Pinpoint the cell where the given text exists, returning its [X, Y] midpoint coordinate. 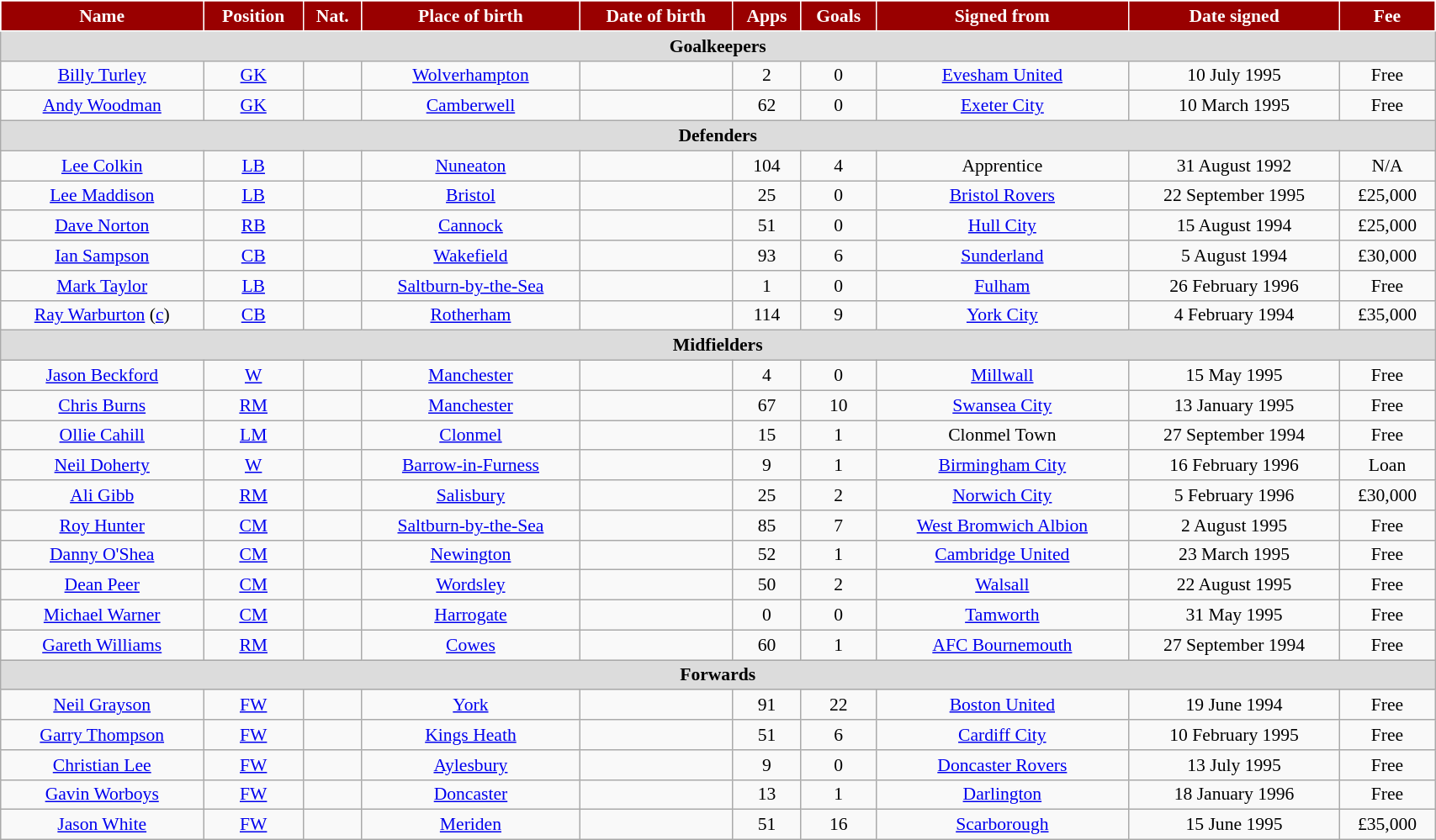
Bristol Rovers [1003, 196]
Boston United [1003, 705]
15 May 1995 [1235, 376]
Newington [471, 555]
31 August 1992 [1235, 166]
Evesham United [1003, 76]
5 August 1994 [1235, 256]
10 March 1995 [1235, 106]
7 [838, 526]
10 [838, 405]
N/A [1386, 166]
Tamworth [1003, 615]
Apprentice [1003, 166]
16 [838, 825]
22 August 1995 [1235, 585]
Clonmel [471, 436]
Cambridge United [1003, 555]
Forwards [718, 675]
Goals [838, 16]
Hull City [1003, 226]
91 [767, 705]
Fee [1386, 16]
Andy Woodman [103, 106]
Wakefield [471, 256]
Jason Beckford [103, 376]
Cardiff City [1003, 735]
Fulham [1003, 286]
Harrogate [471, 615]
Meriden [471, 825]
Neil Grayson [103, 705]
22 [838, 705]
Wolverhampton [471, 76]
15 June 1995 [1235, 825]
Chris Burns [103, 405]
Ray Warburton (c) [103, 315]
Doncaster [471, 795]
Place of birth [471, 16]
52 [767, 555]
Signed from [1003, 16]
15 [767, 436]
Sunderland [1003, 256]
Swansea City [1003, 405]
62 [767, 106]
16 February 1996 [1235, 466]
93 [767, 256]
104 [767, 166]
Kings Heath [471, 735]
Ian Sampson [103, 256]
22 September 1995 [1235, 196]
2 August 1995 [1235, 526]
Billy Turley [103, 76]
Camberwell [471, 106]
10 July 1995 [1235, 76]
Lee Colkin [103, 166]
Barrow-in-Furness [471, 466]
LM [254, 436]
Cannock [471, 226]
Dean Peer [103, 585]
4 February 1994 [1235, 315]
13 July 1995 [1235, 765]
Gavin Worboys [103, 795]
Michael Warner [103, 615]
Roy Hunter [103, 526]
Millwall [1003, 376]
85 [767, 526]
15 August 1994 [1235, 226]
26 February 1996 [1235, 286]
Nat. [333, 16]
10 February 1995 [1235, 735]
Norwich City [1003, 495]
Walsall [1003, 585]
5 February 1996 [1235, 495]
23 March 1995 [1235, 555]
Rotherham [471, 315]
Neil Doherty [103, 466]
Dave Norton [103, 226]
13 [767, 795]
Loan [1386, 466]
19 June 1994 [1235, 705]
Goalkeepers [718, 46]
Date signed [1235, 16]
AFC Bournemouth [1003, 645]
Wordsley [471, 585]
Apps [767, 16]
Birmingham City [1003, 466]
Jason White [103, 825]
Nuneaton [471, 166]
18 January 1996 [1235, 795]
31 May 1995 [1235, 615]
67 [767, 405]
Position [254, 16]
Mark Taylor [103, 286]
Gareth Williams [103, 645]
Date of birth [656, 16]
RB [254, 226]
Salisbury [471, 495]
Ali Gibb [103, 495]
York [471, 705]
Exeter City [1003, 106]
Lee Maddison [103, 196]
Doncaster Rovers [1003, 765]
Midfielders [718, 346]
Danny O'Shea [103, 555]
Name [103, 16]
Garry Thompson [103, 735]
60 [767, 645]
Clonmel Town [1003, 436]
York City [1003, 315]
13 January 1995 [1235, 405]
50 [767, 585]
Ollie Cahill [103, 436]
Defenders [718, 136]
Aylesbury [471, 765]
Scarborough [1003, 825]
Christian Lee [103, 765]
114 [767, 315]
Bristol [471, 196]
Darlington [1003, 795]
West Bromwich Albion [1003, 526]
Cowes [471, 645]
